Search for the cell housing the specified text and yield its [X, Y] center coordinate. 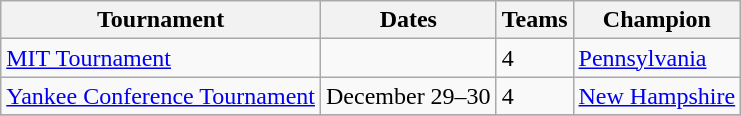
Teams [534, 20]
Tournament [161, 20]
Pennsylvania [657, 58]
MIT Tournament [161, 58]
New Hampshire [657, 96]
Champion [657, 20]
Yankee Conference Tournament [161, 96]
December 29–30 [408, 96]
Dates [408, 20]
